Detect which cell encompasses the target text, then output its [X, Y] center coordinate. 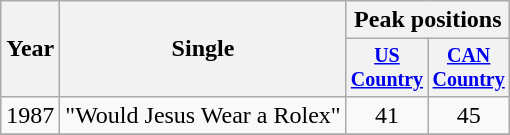
45 [469, 115]
Year [30, 49]
1987 [30, 115]
Peak positions [428, 20]
"Would Jesus Wear a Rolex" [203, 115]
CAN Country [469, 68]
Single [203, 49]
US Country [387, 68]
41 [387, 115]
